Determine the (x, y) coordinate at the center of the cell enclosing the given text.  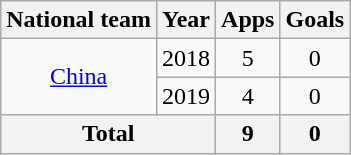
Total (108, 134)
2018 (186, 58)
9 (248, 134)
National team (79, 20)
2019 (186, 96)
5 (248, 58)
4 (248, 96)
Apps (248, 20)
China (79, 77)
Goals (315, 20)
Year (186, 20)
